Scan for the cell matching the given text and deliver its [X, Y] coordinate at center. 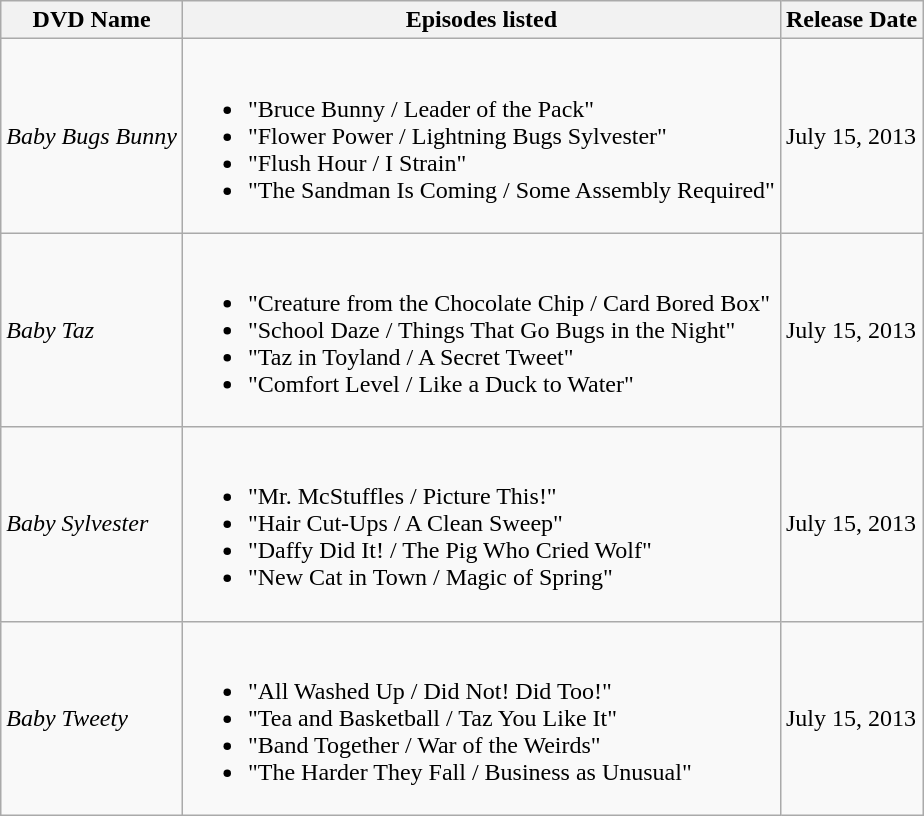
"Bruce Bunny / Leader of the Pack""Flower Power / Lightning Bugs Sylvester""Flush Hour / I Strain""The Sandman Is Coming / Some Assembly Required" [481, 136]
Baby Sylvester [92, 524]
DVD Name [92, 20]
Episodes listed [481, 20]
Baby Tweety [92, 718]
"Mr. McStuffles / Picture This!""Hair Cut-Ups / A Clean Sweep""Daffy Did It! / The Pig Who Cried Wolf""New Cat in Town / Magic of Spring" [481, 524]
Baby Bugs Bunny [92, 136]
Baby Taz [92, 330]
Release Date [851, 20]
